Search for the cell housing the specified text and yield its (x, y) center coordinate. 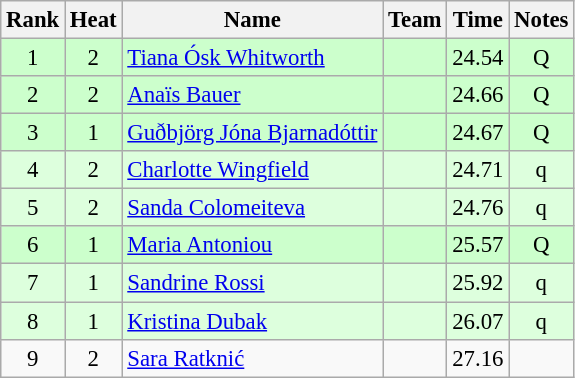
24.66 (478, 95)
6 (33, 245)
Kristina Dubak (252, 321)
Tiana Ósk Whitworth (252, 58)
4 (33, 170)
9 (33, 358)
3 (33, 133)
Rank (33, 20)
Team (415, 20)
25.57 (478, 245)
Name (252, 20)
Notes (542, 20)
7 (33, 283)
Sandrine Rossi (252, 283)
24.76 (478, 208)
Heat (94, 20)
25.92 (478, 283)
24.54 (478, 58)
Time (478, 20)
27.16 (478, 358)
24.71 (478, 170)
Anaïs Bauer (252, 95)
Sara Ratknić (252, 358)
Charlotte Wingfield (252, 170)
24.67 (478, 133)
Maria Antoniou (252, 245)
5 (33, 208)
Sanda Colomeiteva (252, 208)
26.07 (478, 321)
Guðbjörg Jóna Bjarnadóttir (252, 133)
8 (33, 321)
